Output the (x, y) coordinate of the center of the cell containing the given text.  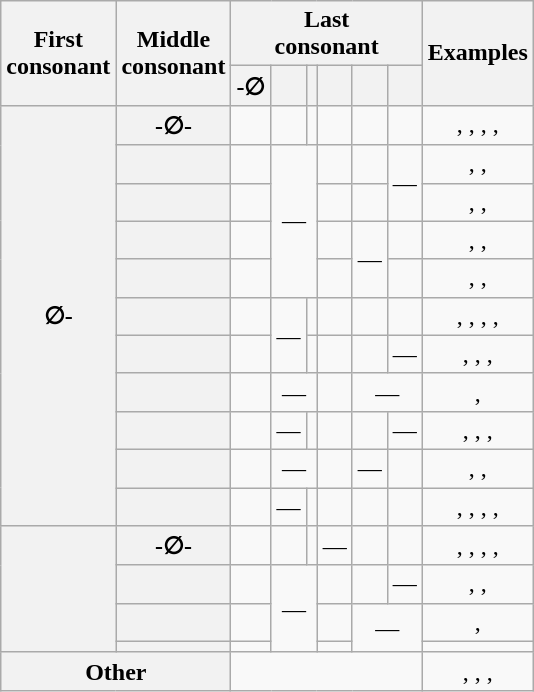
Firstconsonant (58, 54)
Lastconsonant (326, 34)
Examples (478, 54)
Other (116, 671)
∅- (58, 315)
-∅ (251, 86)
Middleconsonant (174, 54)
